Output the [X, Y] coordinate of the center of the cell containing the given text.  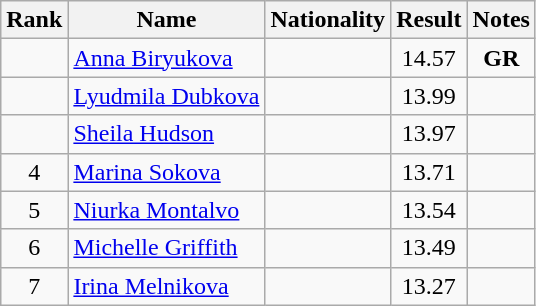
13.54 [429, 210]
Niurka Montalvo [166, 210]
6 [34, 248]
Notes [501, 20]
Result [429, 20]
Irina Melnikova [166, 286]
13.71 [429, 172]
13.99 [429, 96]
14.57 [429, 58]
Name [166, 20]
5 [34, 210]
13.97 [429, 134]
GR [501, 58]
Marina Sokova [166, 172]
Anna Biryukova [166, 58]
13.27 [429, 286]
13.49 [429, 248]
Nationality [328, 20]
Lyudmila Dubkova [166, 96]
4 [34, 172]
7 [34, 286]
Rank [34, 20]
Sheila Hudson [166, 134]
Michelle Griffith [166, 248]
